Find where the given text appears and provide that cell's center as [X, Y] coordinate. 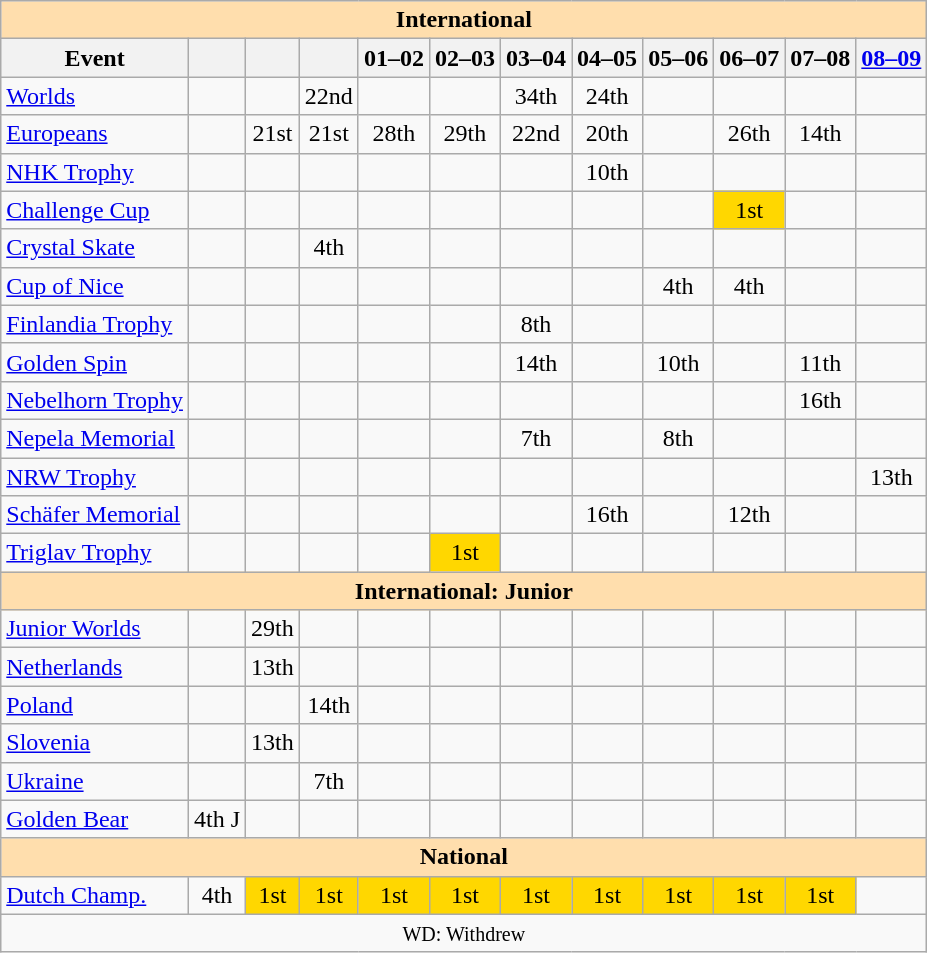
Golden Bear [95, 819]
International: Junior [464, 591]
WD: Withdrew [464, 933]
National [464, 857]
Crystal Skate [95, 248]
Golden Spin [95, 362]
26th [750, 134]
Challenge Cup [95, 210]
Worlds [95, 96]
01–02 [394, 58]
Junior Worlds [95, 629]
06–07 [750, 58]
Netherlands [95, 667]
NHK Trophy [95, 172]
20th [608, 134]
Dutch Champ. [95, 895]
11th [820, 362]
05–06 [678, 58]
NRW Trophy [95, 477]
Event [95, 58]
Slovenia [95, 743]
07–08 [820, 58]
04–05 [608, 58]
34th [536, 96]
24th [608, 96]
Nebelhorn Trophy [95, 400]
02–03 [464, 58]
08–09 [892, 58]
Europeans [95, 134]
Finlandia Trophy [95, 324]
Cup of Nice [95, 286]
4th J [216, 819]
12th [750, 515]
Nepela Memorial [95, 438]
Triglav Trophy [95, 553]
Ukraine [95, 781]
International [464, 20]
03–04 [536, 58]
Poland [95, 705]
28th [394, 134]
Schäfer Memorial [95, 515]
